Determine the [X, Y] coordinate at the center of the cell enclosing the given text.  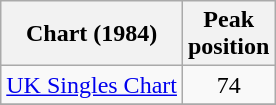
Peakposition [228, 34]
UK Singles Chart [92, 85]
Chart (1984) [92, 34]
74 [228, 85]
